Return [x, y] of the center of cell containing provided text 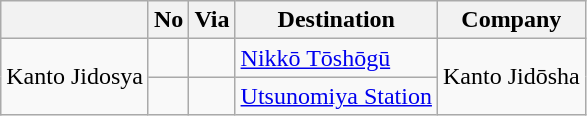
Via [212, 20]
Kanto Jidōsha [511, 77]
Destination [336, 20]
No [168, 20]
Nikkō Tōshōgū [336, 58]
Utsunomiya Station [336, 96]
Kanto Jidosya [75, 77]
Company [511, 20]
